Extract the (x, y) coordinate from the center of the cell holding the provided text.  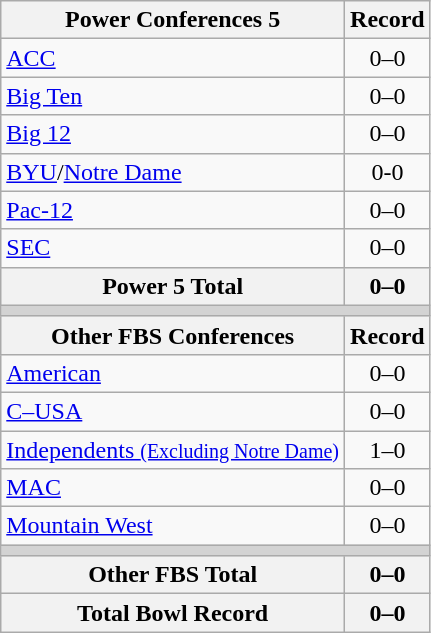
SEC (173, 248)
C–USA (173, 411)
1–0 (388, 449)
ACC (173, 58)
Mountain West (173, 526)
Big Ten (173, 96)
Independents (Excluding Notre Dame) (173, 449)
Big 12 (173, 134)
Pac-12 (173, 210)
Other FBS Total (173, 575)
MAC (173, 488)
American (173, 373)
Other FBS Conferences (173, 335)
Power 5 Total (173, 286)
Total Bowl Record (173, 613)
Power Conferences 5 (173, 20)
0-0 (388, 172)
BYU/Notre Dame (173, 172)
